For the text-containing cell, return its midpoint in [x, y] coordinate format. 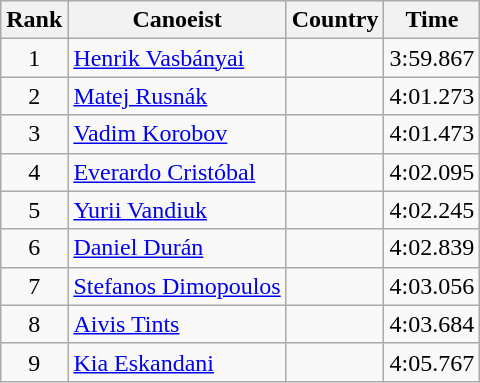
Kia Eskandani [177, 362]
Vadim Korobov [177, 134]
8 [34, 324]
4:03.684 [432, 324]
Yurii Vandiuk [177, 210]
Daniel Durán [177, 248]
Country [335, 20]
Canoeist [177, 20]
4:03.056 [432, 286]
4:02.095 [432, 172]
4:01.473 [432, 134]
7 [34, 286]
9 [34, 362]
4 [34, 172]
4:02.245 [432, 210]
Rank [34, 20]
Henrik Vasbányai [177, 58]
6 [34, 248]
2 [34, 96]
3:59.867 [432, 58]
4:02.839 [432, 248]
Matej Rusnák [177, 96]
Time [432, 20]
4:01.273 [432, 96]
1 [34, 58]
5 [34, 210]
3 [34, 134]
Everardo Cristóbal [177, 172]
Aivis Tints [177, 324]
4:05.767 [432, 362]
Stefanos Dimopoulos [177, 286]
